Output the (x, y) coordinate of the center of the cell containing the given text.  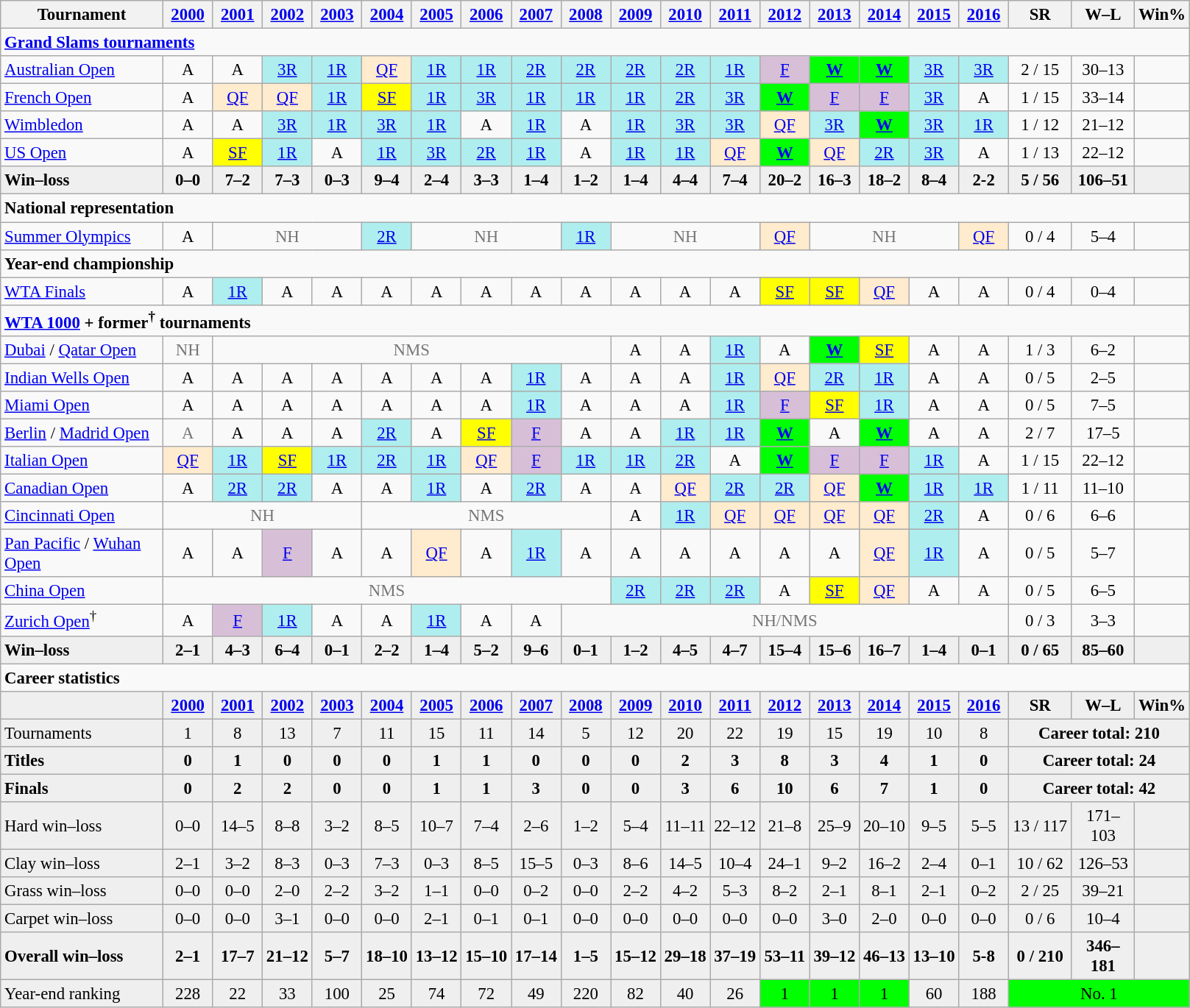
33–14 (1103, 98)
5 / 56 (1040, 180)
10–7 (436, 826)
6–6 (1103, 516)
188 (984, 994)
72 (486, 994)
5 (586, 733)
1–1 (436, 891)
74 (436, 994)
National representation (595, 208)
13 / 117 (1040, 826)
Berlin / Madrid Open (82, 433)
Career total: 24 (1099, 761)
33 (288, 994)
9–6 (536, 650)
4–2 (685, 891)
12 (636, 733)
Australian Open (82, 70)
4 (885, 761)
220 (586, 994)
2 / 25 (1040, 891)
15–10 (486, 956)
20 (685, 733)
53–11 (785, 956)
1 / 11 (1040, 489)
6–5 (1103, 591)
82 (636, 994)
Italian Open (82, 461)
3–0 (835, 919)
Year-end championship (595, 263)
9–5 (934, 826)
7–5 (1103, 405)
40 (685, 994)
39–21 (1103, 891)
Miami Open (82, 405)
20–2 (785, 180)
16–2 (885, 863)
0 / 65 (1040, 650)
8–3 (288, 863)
Clay win–loss (82, 863)
Cincinnati Open (82, 516)
13–12 (436, 956)
Zurich Open† (82, 620)
171–103 (1103, 826)
60 (934, 994)
25 (387, 994)
8–8 (288, 826)
1 / 12 (1040, 125)
4–4 (685, 180)
5–5 (984, 826)
1 / 3 (1040, 350)
9–2 (835, 863)
Pan Pacific / Wuhan Open (82, 553)
Grand Slams tournaments (595, 43)
49 (536, 994)
8–2 (785, 891)
13 (288, 733)
11–11 (685, 826)
Career total: 42 (1099, 788)
10 / 62 (1040, 863)
2-2 (984, 180)
9–4 (387, 180)
Indian Wells Open (82, 377)
20–10 (885, 826)
17–5 (1103, 433)
39–12 (835, 956)
Wimbledon (82, 125)
4–5 (685, 650)
15–5 (536, 863)
126–53 (1103, 863)
8–1 (885, 891)
Titles (82, 761)
2–5 (1103, 377)
1–5 (586, 956)
1 / 13 (1040, 153)
346–181 (1103, 956)
US Open (82, 153)
17–7 (238, 956)
0–4 (1103, 291)
29–18 (685, 956)
37–19 (735, 956)
Summer Olympics (82, 236)
4–3 (238, 650)
8–4 (934, 180)
17–14 (536, 956)
Finals (82, 788)
18–10 (387, 956)
14 (536, 733)
5-8 (984, 956)
16–7 (885, 650)
26 (735, 994)
0 / 3 (1040, 620)
21–8 (785, 826)
No. 1 (1099, 994)
French Open (82, 98)
Hard win–loss (82, 826)
5–2 (486, 650)
Carpet win–loss (82, 919)
11–10 (1103, 489)
0 / 210 (1040, 956)
Year-end ranking (82, 994)
Career statistics (595, 678)
Grass win–loss (82, 891)
15–6 (835, 650)
2–6 (536, 826)
4–7 (735, 650)
Tournament (82, 15)
15–12 (636, 956)
2 / 15 (1040, 70)
7–2 (238, 180)
24–1 (785, 863)
15–4 (785, 650)
Career total: 210 (1099, 733)
25–9 (835, 826)
13–10 (934, 956)
18–2 (885, 180)
Tournaments (82, 733)
WTA 1000 + former† tournaments (595, 320)
8–6 (636, 863)
46–13 (885, 956)
30–13 (1103, 70)
NH/NMS (785, 620)
228 (188, 994)
100 (337, 994)
16–3 (835, 180)
WTA Finals (82, 291)
China Open (82, 591)
6–2 (1103, 350)
Overall win–loss (82, 956)
Canadian Open (82, 489)
2 / 7 (1040, 433)
6–4 (288, 650)
85–60 (1103, 650)
3–1 (288, 919)
5–3 (735, 891)
Dubai / Qatar Open (82, 350)
106–51 (1103, 180)
